Search for the cell housing the specified text and yield its [x, y] center coordinate. 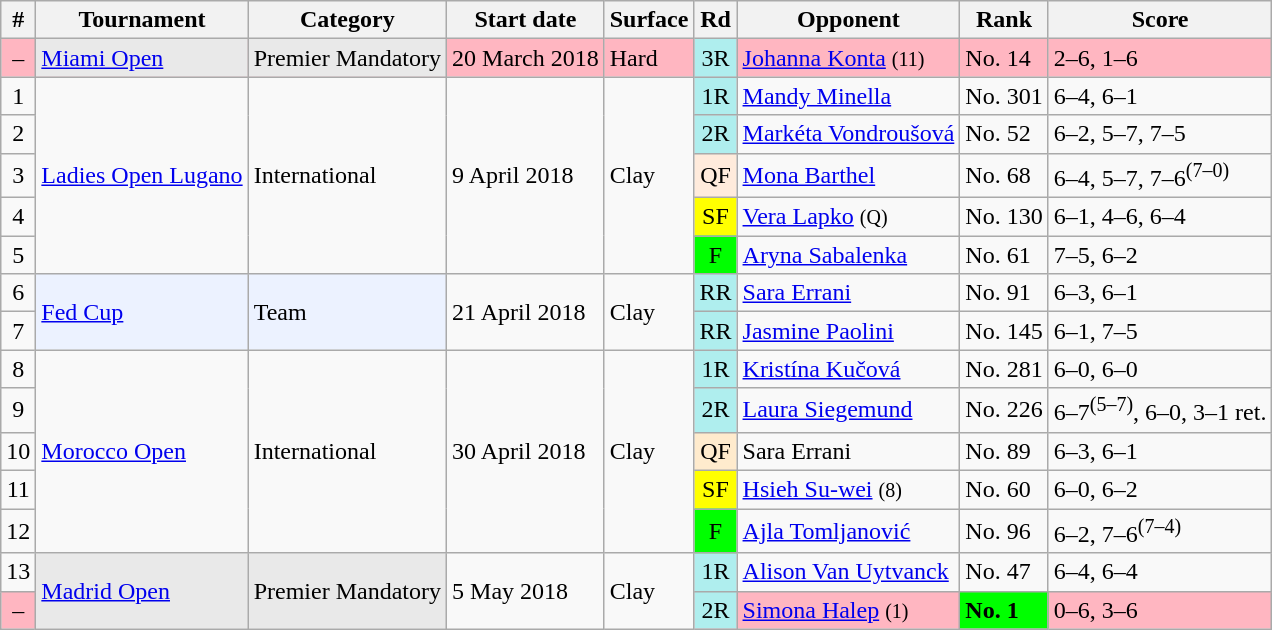
Mona Barthel [848, 176]
5 May 2018 [526, 591]
6–2, 5–7, 7–5 [1160, 134]
6–0, 6–2 [1160, 489]
Team [347, 312]
12 [18, 532]
No. 68 [1004, 176]
Start date [526, 20]
9 April 2018 [526, 176]
# [18, 20]
Laura Siegemund [848, 410]
Madrid Open [142, 591]
10 [18, 451]
Markéta Vondroušová [848, 134]
Rank [1004, 20]
Score [1160, 20]
No. 301 [1004, 96]
No. 96 [1004, 532]
3 [18, 176]
Vera Lapko (Q) [848, 217]
6–2, 7–6(7–4) [1160, 532]
5 [18, 255]
6–0, 6–0 [1160, 369]
2 [18, 134]
Mandy Minella [848, 96]
Fed Cup [142, 312]
No. 226 [1004, 410]
No. 91 [1004, 293]
No. 281 [1004, 369]
Johanna Konta (11) [848, 58]
8 [18, 369]
Hsieh Su-wei (8) [848, 489]
6–7(5–7), 6–0, 3–1 ret. [1160, 410]
6 [18, 293]
Simona Halep (1) [848, 610]
9 [18, 410]
6–4, 5–7, 7–6(7–0) [1160, 176]
Ladies Open Lugano [142, 176]
No. 89 [1004, 451]
11 [18, 489]
Kristína Kučová [848, 369]
Category [347, 20]
Tournament [142, 20]
13 [18, 572]
6–4, 6–1 [1160, 96]
2–6, 1–6 [1160, 58]
Surface [649, 20]
7–5, 6–2 [1160, 255]
3R [716, 58]
7 [18, 331]
No. 14 [1004, 58]
30 April 2018 [526, 452]
Morocco Open [142, 452]
4 [18, 217]
1 [18, 96]
21 April 2018 [526, 312]
No. 1 [1004, 610]
6–1, 7–5 [1160, 331]
20 March 2018 [526, 58]
Hard [649, 58]
Alison Van Uytvanck [848, 572]
No. 52 [1004, 134]
Aryna Sabalenka [848, 255]
Rd [716, 20]
No. 60 [1004, 489]
Jasmine Paolini [848, 331]
No. 145 [1004, 331]
Opponent [848, 20]
No. 47 [1004, 572]
No. 130 [1004, 217]
0–6, 3–6 [1160, 610]
6–1, 4–6, 6–4 [1160, 217]
6–4, 6–4 [1160, 572]
Miami Open [142, 58]
Ajla Tomljanović [848, 532]
No. 61 [1004, 255]
